Search for the cell housing the specified text and yield its (X, Y) center coordinate. 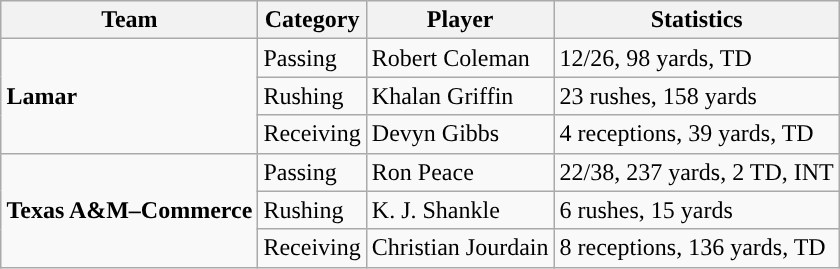
Christian Jourdain (460, 248)
22/38, 237 yards, 2 TD, INT (696, 172)
Devyn Gibbs (460, 134)
Texas A&M–Commerce (130, 210)
Ron Peace (460, 172)
Robert Coleman (460, 58)
Player (460, 20)
Statistics (696, 20)
Category (312, 20)
6 rushes, 15 yards (696, 210)
Team (130, 20)
4 receptions, 39 yards, TD (696, 134)
23 rushes, 158 yards (696, 96)
8 receptions, 136 yards, TD (696, 248)
Khalan Griffin (460, 96)
K. J. Shankle (460, 210)
12/26, 98 yards, TD (696, 58)
Lamar (130, 96)
